Scan for the cell matching the given text and deliver its (x, y) coordinate at center. 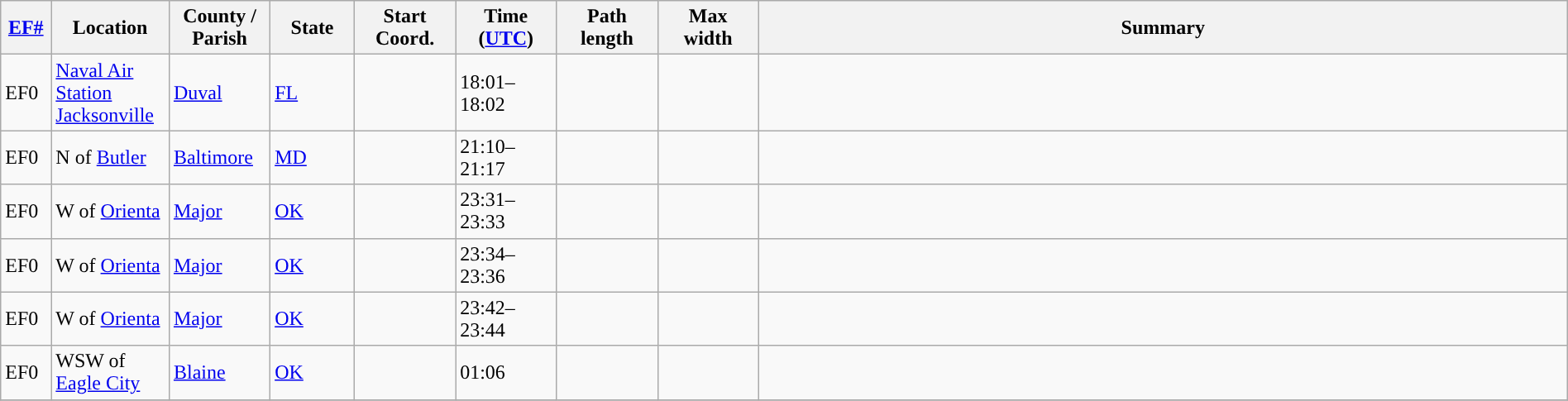
Max width (708, 28)
EF# (26, 28)
County / Parish (219, 28)
18:01–18:02 (506, 93)
23:31–23:33 (506, 212)
WSW of Eagle City (111, 372)
Summary (1163, 28)
Start Coord. (404, 28)
23:34–23:36 (506, 265)
Blaine (219, 372)
N of Butler (111, 157)
Path length (607, 28)
Location (111, 28)
Baltimore (219, 157)
23:42–23:44 (506, 319)
Duval (219, 93)
Naval Air Station Jacksonville (111, 93)
State (313, 28)
Time (UTC) (506, 28)
FL (313, 93)
MD (313, 157)
21:10–21:17 (506, 157)
01:06 (506, 372)
